Find where the given text appears and provide that cell's center as [X, Y] coordinate. 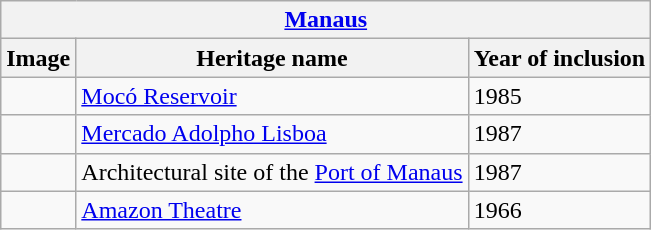
Mercado Adolpho Lisboa [272, 134]
Amazon Theatre [272, 210]
Manaus [326, 20]
Year of inclusion [560, 58]
Heritage name [272, 58]
1985 [560, 96]
Architectural site of the Port of Manaus [272, 172]
Image [38, 58]
1966 [560, 210]
Mocó Reservoir [272, 96]
